Extract the (X, Y) coordinate from the center of the cell holding the provided text.  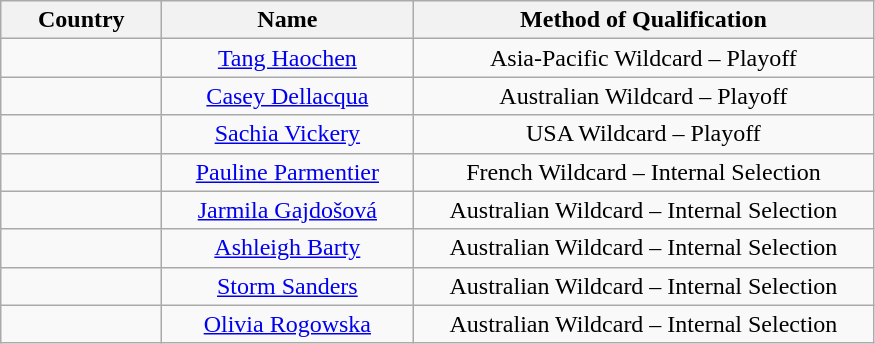
Australian Wildcard – Playoff (644, 96)
Country (82, 20)
Ashleigh Barty (288, 248)
Sachia Vickery (288, 134)
French Wildcard – Internal Selection (644, 172)
USA Wildcard – Playoff (644, 134)
Storm Sanders (288, 286)
Tang Haochen (288, 58)
Jarmila Gajdošová (288, 210)
Asia-Pacific Wildcard – Playoff (644, 58)
Method of Qualification (644, 20)
Olivia Rogowska (288, 324)
Pauline Parmentier (288, 172)
Casey Dellacqua (288, 96)
Name (288, 20)
